Scan for the cell matching the given text and deliver its [x, y] coordinate at center. 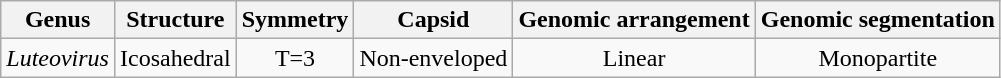
Non-enveloped [434, 58]
Linear [634, 58]
Structure [175, 20]
Genomic segmentation [878, 20]
Icosahedral [175, 58]
Capsid [434, 20]
Genomic arrangement [634, 20]
Monopartite [878, 58]
T=3 [295, 58]
Luteovirus [58, 58]
Symmetry [295, 20]
Genus [58, 20]
